Find where the given text appears and provide that cell's center as [x, y] coordinate. 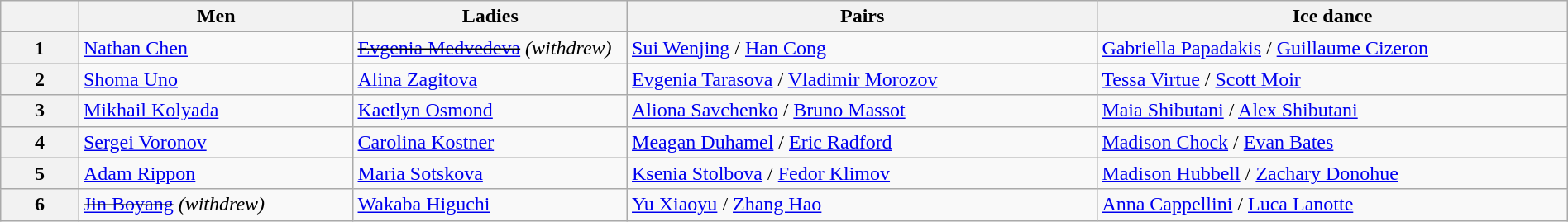
Gabriella Papadakis / Guillaume Cizeron [1332, 48]
Kaetlyn Osmond [490, 111]
Evgenia Medvedeva (withdrew) [490, 48]
Madison Hubbell / Zachary Donohue [1332, 173]
Men [216, 17]
Maia Shibutani / Alex Shibutani [1332, 111]
Aliona Savchenko / Bruno Massot [863, 111]
Shoma Uno [216, 79]
5 [40, 173]
Nathan Chen [216, 48]
Sergei Voronov [216, 142]
Jin Boyang (withdrew) [216, 205]
6 [40, 205]
Maria Sotskova [490, 173]
Meagan Duhamel / Eric Radford [863, 142]
Madison Chock / Evan Bates [1332, 142]
Pairs [863, 17]
1 [40, 48]
2 [40, 79]
Ice dance [1332, 17]
Anna Cappellini / Luca Lanotte [1332, 205]
Ladies [490, 17]
Adam Rippon [216, 173]
Wakaba Higuchi [490, 205]
Carolina Kostner [490, 142]
Sui Wenjing / Han Cong [863, 48]
3 [40, 111]
Evgenia Tarasova / Vladimir Morozov [863, 79]
Tessa Virtue / Scott Moir [1332, 79]
Ksenia Stolbova / Fedor Klimov [863, 173]
Yu Xiaoyu / Zhang Hao [863, 205]
4 [40, 142]
Mikhail Kolyada [216, 111]
Alina Zagitova [490, 79]
